Determine the [X, Y] coordinate at the center of the cell enclosing the given text.  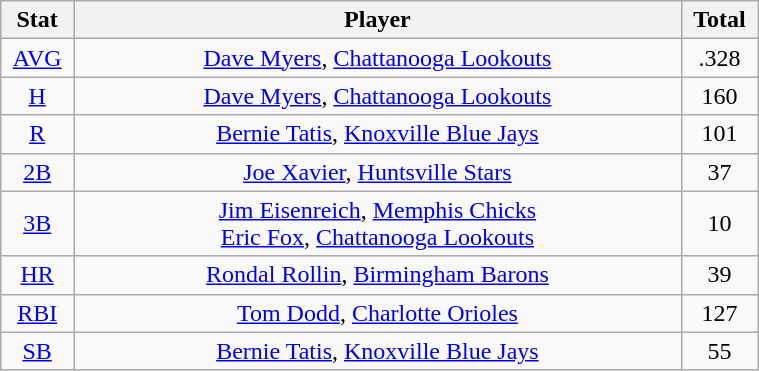
Stat [38, 20]
3B [38, 224]
Joe Xavier, Huntsville Stars [378, 172]
160 [719, 96]
RBI [38, 313]
10 [719, 224]
2B [38, 172]
39 [719, 275]
.328 [719, 58]
H [38, 96]
R [38, 134]
Player [378, 20]
SB [38, 351]
101 [719, 134]
AVG [38, 58]
Jim Eisenreich, Memphis Chicks Eric Fox, Chattanooga Lookouts [378, 224]
127 [719, 313]
Rondal Rollin, Birmingham Barons [378, 275]
37 [719, 172]
Total [719, 20]
HR [38, 275]
Tom Dodd, Charlotte Orioles [378, 313]
55 [719, 351]
